Search for the cell housing the specified text and yield its (X, Y) center coordinate. 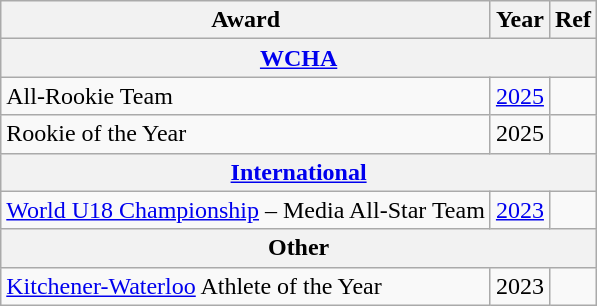
Award (246, 20)
Other (299, 248)
World U18 Championship – Media All-Star Team (246, 210)
Year (520, 20)
Ref (572, 20)
All-Rookie Team (246, 96)
Rookie of the Year (246, 134)
International (299, 172)
WCHA (299, 58)
Kitchener-Waterloo Athlete of the Year (246, 286)
